Return the (X, Y) coordinate for the center point of the cell that contains the specified text.  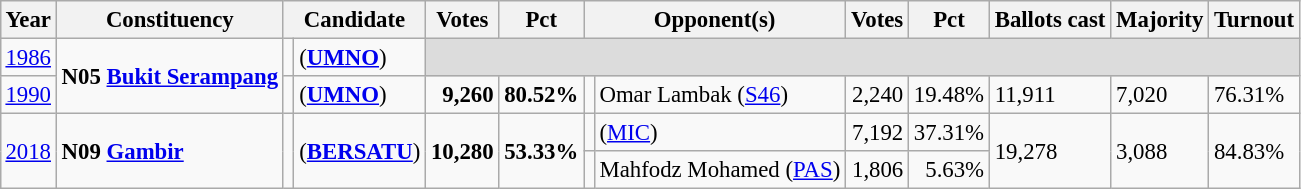
19.48% (950, 95)
7,192 (878, 133)
1,806 (878, 170)
11,911 (1050, 95)
1990 (28, 95)
9,260 (462, 95)
Majority (1160, 20)
1986 (28, 57)
(MIC) (720, 133)
7,020 (1160, 95)
53.33% (542, 152)
37.31% (950, 133)
N09 Gambir (170, 152)
Turnout (1254, 20)
Omar Lambak (S46) (720, 95)
3,088 (1160, 152)
2,240 (878, 95)
5.63% (950, 170)
10,280 (462, 152)
80.52% (542, 95)
N05 Bukit Serampang (170, 76)
Ballots cast (1050, 20)
Opponent(s) (715, 20)
19,278 (1050, 152)
Constituency (170, 20)
84.83% (1254, 152)
76.31% (1254, 95)
2018 (28, 152)
Mahfodz Mohamed (PAS) (720, 170)
Candidate (354, 20)
(BERSATU) (360, 152)
Year (28, 20)
